Find where the given text appears and provide that cell's center as [x, y] coordinate. 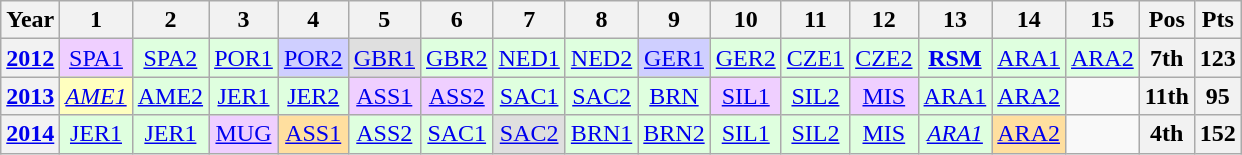
POR1 [244, 58]
10 [746, 20]
4 [313, 20]
CZE1 [815, 58]
SPA2 [170, 58]
GBR2 [457, 58]
14 [1029, 20]
11 [815, 20]
Pts [1218, 20]
7th [1166, 58]
1 [96, 20]
4th [1166, 134]
BRN [674, 96]
152 [1218, 134]
6 [457, 20]
11th [1166, 96]
GER1 [674, 58]
13 [955, 20]
GBR1 [384, 58]
2014 [30, 134]
Year [30, 20]
NED2 [601, 58]
95 [1218, 96]
3 [244, 20]
BRN2 [674, 134]
GER2 [746, 58]
2012 [30, 58]
Pos [1166, 20]
BRN1 [601, 134]
123 [1218, 58]
AME2 [170, 96]
8 [601, 20]
POR2 [313, 58]
CZE2 [884, 58]
7 [529, 20]
AME1 [96, 96]
MUG [244, 134]
5 [384, 20]
NED1 [529, 58]
2 [170, 20]
15 [1102, 20]
RSM [955, 58]
SPA1 [96, 58]
9 [674, 20]
JER2 [313, 96]
2013 [30, 96]
12 [884, 20]
